Detect which cell encompasses the target text, then output its [x, y] center coordinate. 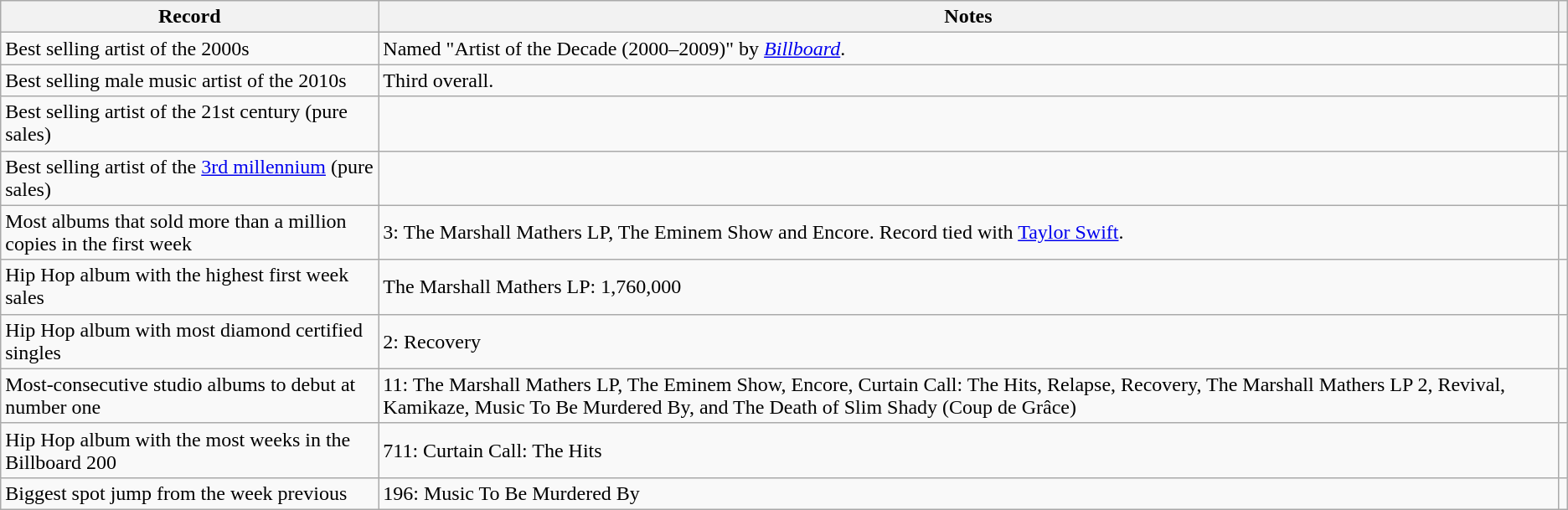
Record [189, 17]
Named "Artist of the Decade (2000–2009)" by Billboard. [968, 49]
Best selling artist of the 3rd millennium (pure sales) [189, 178]
Third overall. [968, 80]
Biggest spot jump from the week previous [189, 493]
The Marshall Mathers LP: 1,760,000 [968, 286]
Best selling male music artist of the 2010s [189, 80]
196: Music To Be Murdered By [968, 493]
Best selling artist of the 21st century (pure sales) [189, 124]
Most-consecutive studio albums to debut at number one [189, 395]
2: Recovery [968, 342]
Notes [968, 17]
3: The Marshall Mathers LP, The Eminem Show and Encore. Record tied with Taylor Swift. [968, 233]
Hip Hop album with the highest first week sales [189, 286]
Most albums that sold more than a million copies in the first week [189, 233]
711: Curtain Call: The Hits [968, 451]
Hip Hop album with the most weeks in the Billboard 200 [189, 451]
Hip Hop album with most diamond certified singles [189, 342]
Best selling artist of the 2000s [189, 49]
